Capture the cell that displays the provided text and extract its (x, y) central coordinate. 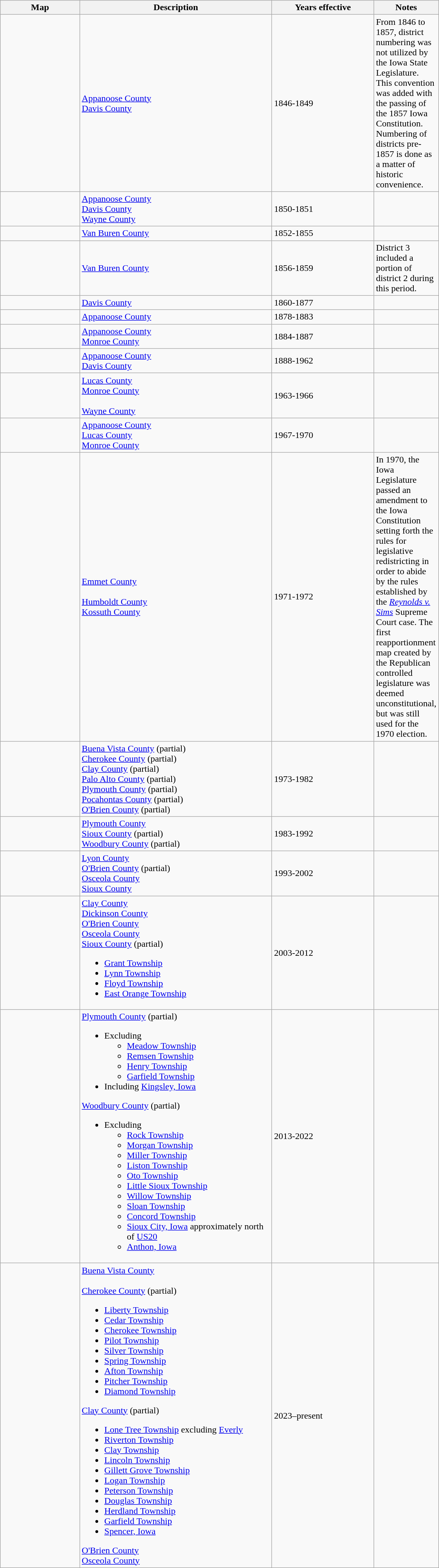
1993-2002 (323, 874)
1884-1887 (323, 336)
1856-1859 (323, 268)
Appanoose CountyLucas CountyMonroe County (176, 435)
1852-1855 (323, 233)
2003-2012 (323, 953)
1983-1992 (323, 834)
Notes (406, 8)
Lucas CountyMonroe CountyWayne County (176, 395)
1888-1962 (323, 360)
1971-1972 (323, 597)
Appanoose County (176, 317)
Lyon CountyO'Brien County (partial)Osceola CountySioux County (176, 874)
Appanoose CountyDavis CountyWayne County (176, 209)
1846-1849 (323, 103)
1860-1877 (323, 303)
Map (40, 8)
1967-1970 (323, 435)
Appanoose CountyMonroe County (176, 336)
Clay CountyDickinson CountyO'Brien CountyOsceola CountySioux County (partial)Grant TownshipLynn TownshipFloyd TownshipEast Orange Township (176, 953)
Plymouth CountySioux County (partial)Woodbury County (partial) (176, 834)
2023–present (323, 1416)
1850-1851 (323, 209)
District 3 included a portion of district 2 during this period. (406, 268)
Davis County (176, 303)
1878-1883 (323, 317)
Description (176, 8)
Years effective (323, 8)
2013-2022 (323, 1136)
Emmet CountyHumboldt CountyKossuth County (176, 597)
1963-1966 (323, 395)
1973-1982 (323, 779)
